Extract the (x, y) coordinate from the center of the cell holding the provided text.  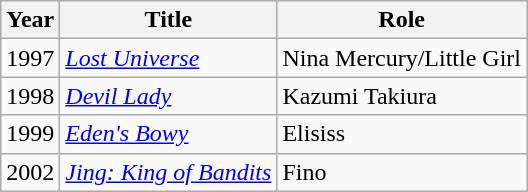
Lost Universe (168, 58)
Title (168, 20)
1999 (30, 134)
Devil Lady (168, 96)
2002 (30, 172)
Kazumi Takiura (402, 96)
Nina Mercury/Little Girl (402, 58)
Role (402, 20)
1997 (30, 58)
Jing: King of Bandits (168, 172)
Elisiss (402, 134)
Fino (402, 172)
1998 (30, 96)
Eden's Bowy (168, 134)
Year (30, 20)
